Locate the cell with the specified text and output its (x, y) center coordinate. 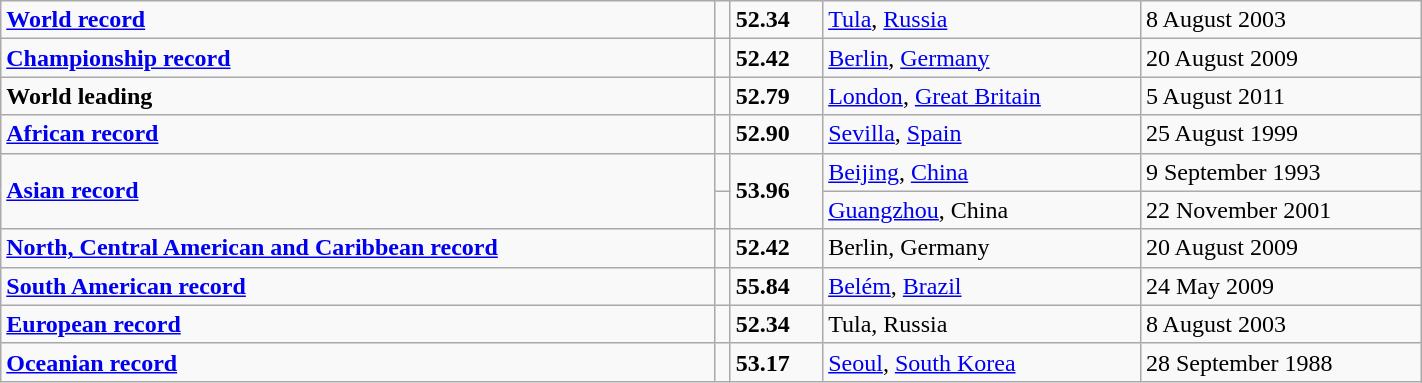
European record (358, 324)
Championship record (358, 58)
World leading (358, 96)
24 May 2009 (1280, 286)
Seoul, South Korea (982, 362)
52.90 (776, 134)
Belém, Brazil (982, 286)
53.96 (776, 191)
Sevilla, Spain (982, 134)
Oceanian record (358, 362)
52.79 (776, 96)
22 November 2001 (1280, 210)
55.84 (776, 286)
South American record (358, 286)
Beijing, China (982, 172)
Guangzhou, China (982, 210)
North, Central American and Caribbean record (358, 248)
25 August 1999 (1280, 134)
London, Great Britain (982, 96)
5 August 2011 (1280, 96)
28 September 1988 (1280, 362)
9 September 1993 (1280, 172)
World record (358, 20)
African record (358, 134)
53.17 (776, 362)
Asian record (358, 191)
